From the cell containing the given text, extract its center point as [x, y] coordinate. 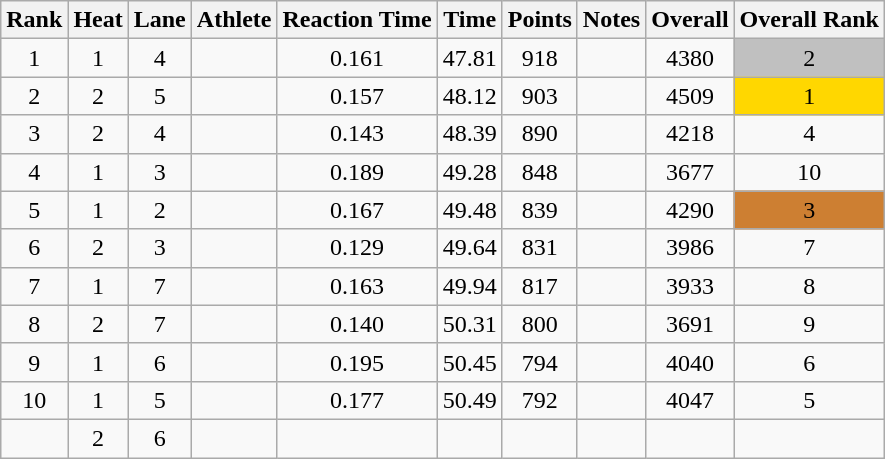
Athlete [234, 20]
Points [540, 20]
48.12 [470, 96]
0.143 [357, 134]
3933 [690, 286]
0.161 [357, 58]
Overall Rank [809, 20]
792 [540, 400]
0.157 [357, 96]
50.45 [470, 362]
49.28 [470, 172]
Reaction Time [357, 20]
4218 [690, 134]
4290 [690, 210]
49.48 [470, 210]
0.140 [357, 324]
48.39 [470, 134]
49.64 [470, 248]
903 [540, 96]
800 [540, 324]
848 [540, 172]
Time [470, 20]
Lane [160, 20]
4380 [690, 58]
3691 [690, 324]
Notes [611, 20]
50.49 [470, 400]
50.31 [470, 324]
47.81 [470, 58]
Overall [690, 20]
4040 [690, 362]
Rank [34, 20]
0.163 [357, 286]
0.129 [357, 248]
918 [540, 58]
3986 [690, 248]
4047 [690, 400]
794 [540, 362]
0.177 [357, 400]
0.189 [357, 172]
3677 [690, 172]
831 [540, 248]
Heat [98, 20]
890 [540, 134]
0.195 [357, 362]
49.94 [470, 286]
0.167 [357, 210]
817 [540, 286]
4509 [690, 96]
839 [540, 210]
